Determine the (x, y) coordinate at the center of the cell enclosing the given text.  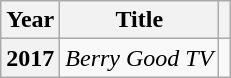
Year (30, 20)
Title (140, 20)
Berry Good TV (140, 58)
2017 (30, 58)
